Find where the given text appears and provide that cell's center as (X, Y) coordinate. 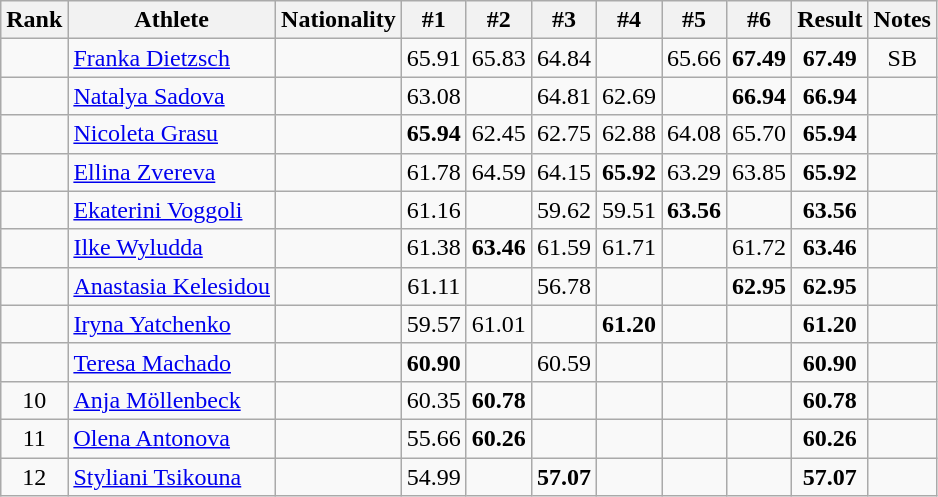
10 (34, 400)
59.51 (628, 210)
Teresa Machado (172, 362)
61.01 (498, 324)
62.88 (628, 134)
56.78 (564, 286)
Iryna Yatchenko (172, 324)
SB (902, 58)
60.35 (434, 400)
Nicoleta Grasu (172, 134)
12 (34, 477)
#5 (694, 20)
Natalya Sadova (172, 96)
Franka Dietzsch (172, 58)
63.85 (760, 172)
55.66 (434, 438)
Olena Antonova (172, 438)
#2 (498, 20)
#3 (564, 20)
61.72 (760, 248)
Ekaterini Voggoli (172, 210)
Rank (34, 20)
63.29 (694, 172)
60.59 (564, 362)
Anja Möllenbeck (172, 400)
Nationality (339, 20)
Ilke Wyludda (172, 248)
Anastasia Kelesidou (172, 286)
64.84 (564, 58)
65.66 (694, 58)
64.59 (498, 172)
62.75 (564, 134)
65.70 (760, 134)
64.15 (564, 172)
#6 (760, 20)
Result (830, 20)
54.99 (434, 477)
61.16 (434, 210)
63.08 (434, 96)
59.57 (434, 324)
61.71 (628, 248)
61.78 (434, 172)
65.83 (498, 58)
61.38 (434, 248)
64.81 (564, 96)
Athlete (172, 20)
65.91 (434, 58)
61.59 (564, 248)
11 (34, 438)
#4 (628, 20)
64.08 (694, 134)
61.11 (434, 286)
62.45 (498, 134)
62.69 (628, 96)
Notes (902, 20)
#1 (434, 20)
59.62 (564, 210)
Ellina Zvereva (172, 172)
Styliani Tsikouna (172, 477)
